Find where the given text appears and provide that cell's center as [X, Y] coordinate. 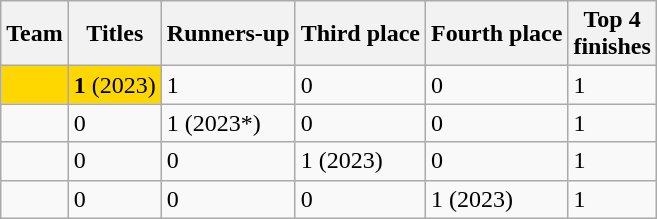
Fourth place [497, 34]
Runners-up [228, 34]
1 (2023*) [228, 123]
Top 4finishes [612, 34]
Third place [360, 34]
Team [35, 34]
Titles [114, 34]
